Return the [x, y] coordinate for the center point of the cell that contains the specified text.  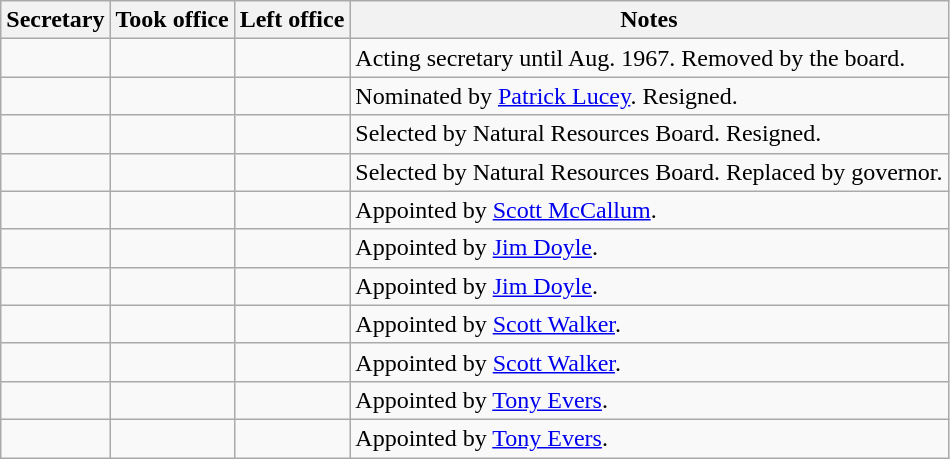
Took office [172, 20]
Secretary [56, 20]
Appointed by Scott McCallum. [649, 210]
Selected by Natural Resources Board. Resigned. [649, 134]
Nominated by Patrick Lucey. Resigned. [649, 96]
Left office [292, 20]
Notes [649, 20]
Selected by Natural Resources Board. Replaced by governor. [649, 172]
Acting secretary until Aug. 1967. Removed by the board. [649, 58]
